Locate the cell with the specified text and output its (X, Y) center coordinate. 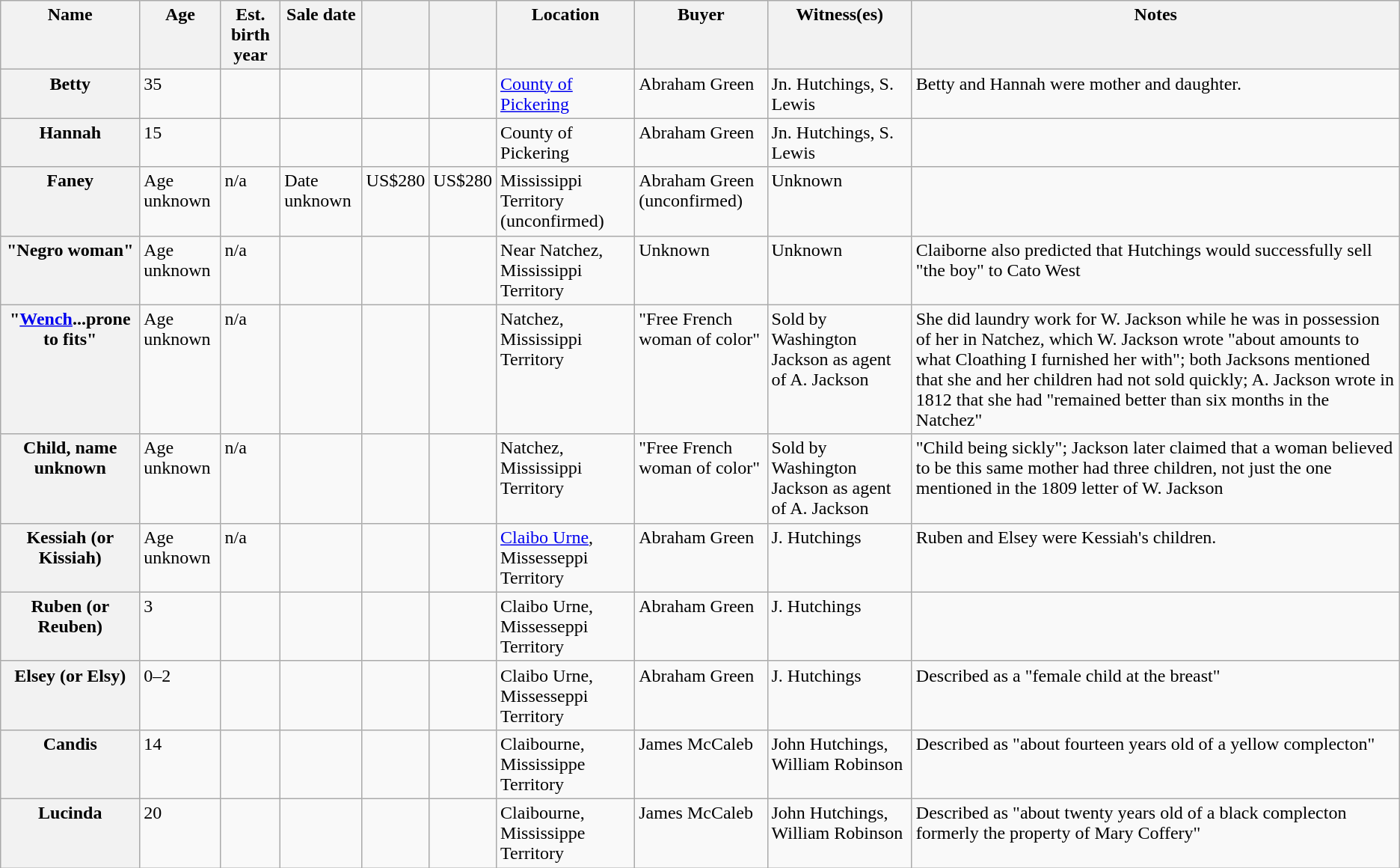
Age (180, 35)
15 (180, 142)
Buyer (701, 35)
Witness(es) (839, 35)
Child, name unknown (70, 479)
"Wench...prone to fits" (70, 370)
Betty and Hannah were mother and daughter. (1155, 94)
0–2 (180, 695)
Described as a "female child at the breast" (1155, 695)
Location (565, 35)
Est. birth year (251, 35)
Mississippi Territory (unconfirmed) (565, 201)
Ruben and Elsey were Kessiah's children. (1155, 557)
14 (180, 764)
Hannah (70, 142)
3 (180, 626)
Kessiah (or Kissiah) (70, 557)
Lucinda (70, 833)
Faney (70, 201)
Notes (1155, 35)
Betty (70, 94)
Abraham Green (unconfirmed) (701, 201)
35 (180, 94)
"Negro woman" (70, 270)
20 (180, 833)
Near Natchez, Mississippi Territory (565, 270)
Candis (70, 764)
Described as "about fourteen years old of a yellow complecton" (1155, 764)
Name (70, 35)
Date unknown (322, 201)
Ruben (or Reuben) (70, 626)
Claiborne also predicted that Hutchings would successfully sell "the boy" to Cato West (1155, 270)
Sale date (322, 35)
Elsey (or Elsy) (70, 695)
Described as "about twenty years old of a black complecton formerly the property of Mary Coffery" (1155, 833)
